Return the [x, y] coordinate for the center point of the cell that contains the specified text.  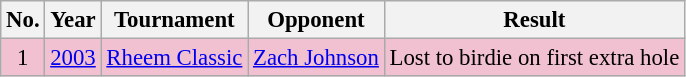
Result [534, 20]
No. [23, 20]
Year [73, 20]
1 [23, 58]
Rheem Classic [174, 58]
2003 [73, 58]
Lost to birdie on first extra hole [534, 58]
Zach Johnson [316, 58]
Opponent [316, 20]
Tournament [174, 20]
